Provide the (X, Y) coordinate of the cell's center where the given text is located.  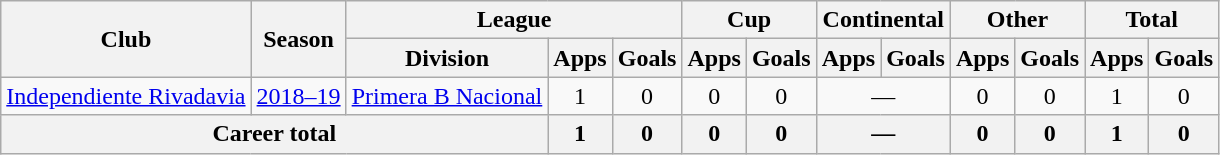
Total (1152, 20)
Division (447, 58)
Cup (749, 20)
Club (126, 39)
Career total (274, 134)
Other (1017, 20)
Season (298, 39)
Continental (883, 20)
2018–19 (298, 96)
Independiente Rivadavia (126, 96)
League (514, 20)
Primera B Nacional (447, 96)
